Output the (x, y) coordinate of the center of the cell containing the given text.  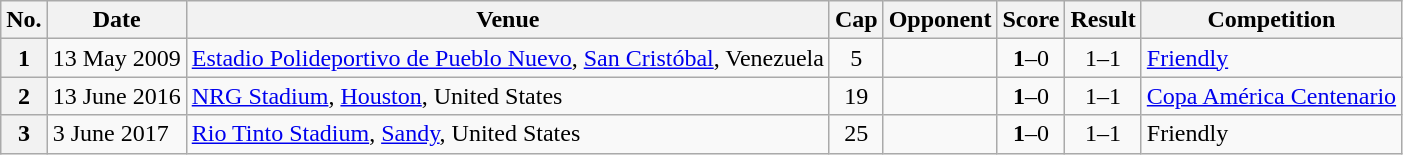
Copa América Centenario (1271, 96)
Estadio Polideportivo de Pueblo Nuevo, San Cristóbal, Venezuela (508, 58)
Score (1031, 20)
Competition (1271, 20)
13 June 2016 (116, 96)
3 June 2017 (116, 134)
1 (24, 58)
Date (116, 20)
3 (24, 134)
Cap (856, 20)
Rio Tinto Stadium, Sandy, United States (508, 134)
Result (1103, 20)
No. (24, 20)
25 (856, 134)
19 (856, 96)
NRG Stadium, Houston, United States (508, 96)
2 (24, 96)
Opponent (940, 20)
Venue (508, 20)
13 May 2009 (116, 58)
5 (856, 58)
